Provide the (x, y) coordinate of the cell's center where the given text is located.  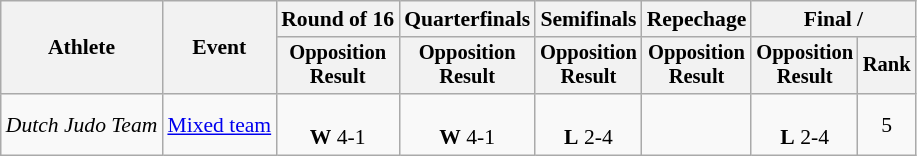
Rank (887, 66)
Mixed team (219, 124)
Event (219, 48)
Final / (833, 19)
Semifinals (588, 19)
Athlete (82, 48)
Repechage (697, 19)
Round of 16 (338, 19)
Dutch Judo Team (82, 124)
Quarterfinals (467, 19)
5 (887, 124)
